Search for the cell housing the specified text and yield its [x, y] center coordinate. 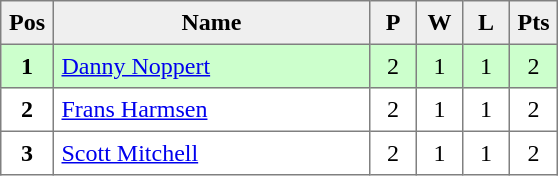
L [486, 23]
Pts [533, 23]
P [393, 23]
W [439, 23]
Pos [27, 23]
3 [27, 153]
Name [211, 23]
Scott Mitchell [211, 153]
Danny Noppert [211, 66]
Frans Harmsen [211, 110]
